Search for the cell housing the specified text and yield its [x, y] center coordinate. 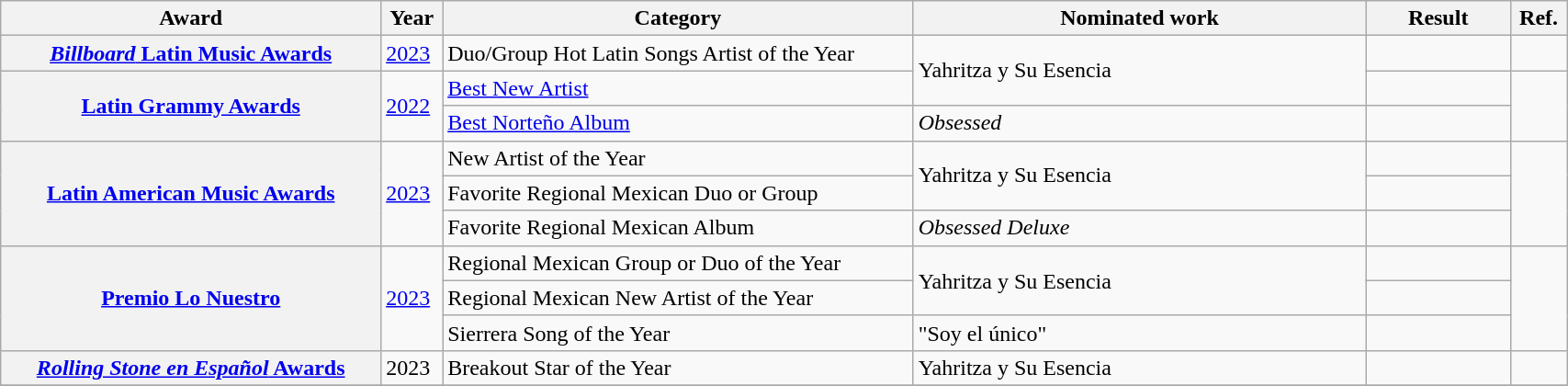
Best New Artist [678, 88]
Regional Mexican New Artist of the Year [678, 298]
Obsessed [1139, 123]
Year [412, 18]
Award [191, 18]
Best Norteño Album [678, 123]
Latin Grammy Awards [191, 106]
Nominated work [1139, 18]
Sierrera Song of the Year [678, 333]
Regional Mexican Group or Duo of the Year [678, 263]
Breakout Star of the Year [678, 368]
Category [678, 18]
Favorite Regional Mexican Duo or Group [678, 193]
Duo/Group Hot Latin Songs Artist of the Year [678, 53]
Result [1438, 18]
"Soy el único" [1139, 333]
Premio Lo Nuestro [191, 298]
Favorite Regional Mexican Album [678, 228]
Latin American Music Awards [191, 193]
Obsessed Deluxe [1139, 228]
Billboard Latin Music Awards [191, 53]
New Artist of the Year [678, 158]
2022 [412, 106]
Ref. [1540, 18]
Rolling Stone en Español Awards [191, 368]
